Extract the (x, y) coordinate from the center of the cell holding the provided text.  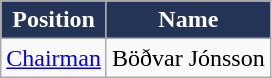
Chairman (54, 58)
Böðvar Jónsson (188, 58)
Position (54, 20)
Name (188, 20)
